Pinpoint the cell where the given text exists, returning its (X, Y) midpoint coordinate. 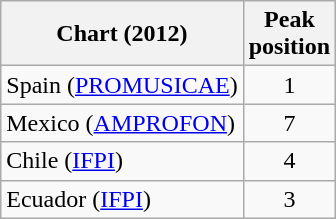
Spain (PROMUSICAE) (122, 85)
3 (289, 199)
4 (289, 161)
7 (289, 123)
Ecuador (IFPI) (122, 199)
Chile (IFPI) (122, 161)
Chart (2012) (122, 34)
Mexico (AMPROFON) (122, 123)
Peakposition (289, 34)
1 (289, 85)
